Return the (x, y) coordinate for the center point of the cell that contains the specified text.  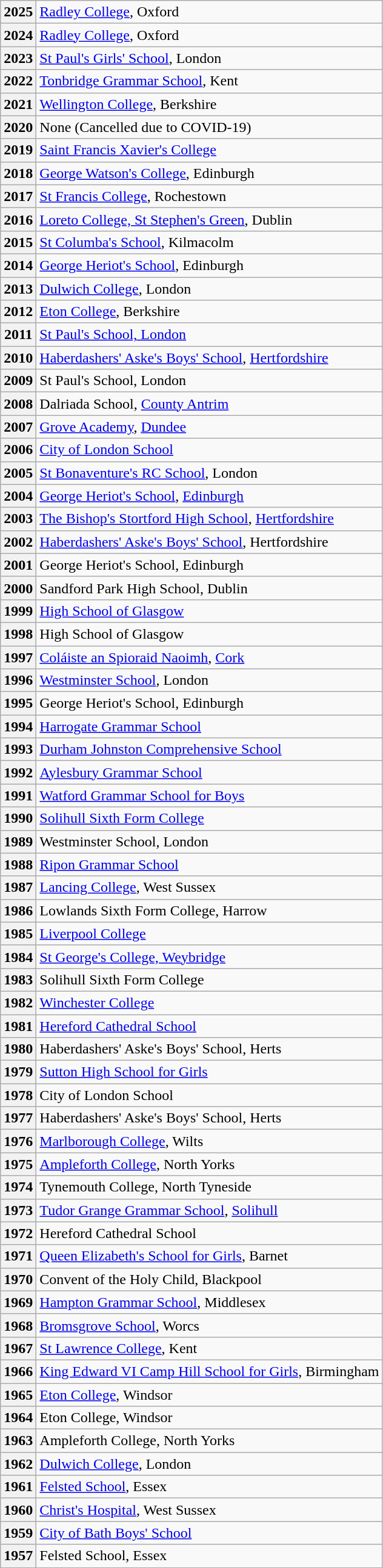
Convent of the Holy Child, Blackpool (210, 1279)
1982 (18, 1003)
2001 (18, 565)
2022 (18, 81)
2010 (18, 358)
Aylesbury Grammar School (210, 772)
Tudor Grange Grammar School, Solihull (210, 1210)
Loreto College, St Stephen's Green, Dublin (210, 219)
Christ's Hospital, West Sussex (210, 1510)
Durham Johnston Comprehensive School (210, 749)
1964 (18, 1418)
Queen Elizabeth's School for Girls, Barnet (210, 1256)
1993 (18, 749)
1989 (18, 842)
City of Bath Boys' School (210, 1533)
1968 (18, 1325)
1996 (18, 680)
2011 (18, 335)
2020 (18, 127)
Saint Francis Xavier's College (210, 150)
St Columba's School, Kilmacolm (210, 242)
St Lawrence College, Kent (210, 1348)
1981 (18, 1026)
1959 (18, 1533)
2015 (18, 242)
1978 (18, 1095)
King Edward VI Camp Hill School for Girls, Birmingham (210, 1371)
2009 (18, 381)
St Francis College, Rochestown (210, 196)
1972 (18, 1233)
1985 (18, 934)
1961 (18, 1487)
1966 (18, 1371)
Tonbridge Grammar School, Kent (210, 81)
1987 (18, 888)
2017 (18, 196)
1979 (18, 1072)
Marlborough College, Wilts (210, 1141)
1991 (18, 796)
Hampton Grammar School, Middlesex (210, 1302)
2007 (18, 427)
Tynemouth College, North Tyneside (210, 1187)
Lancing College, West Sussex (210, 888)
Harrogate Grammar School (210, 726)
1998 (18, 634)
St Paul's Girls' School, London (210, 58)
1995 (18, 703)
2008 (18, 404)
1963 (18, 1441)
2006 (18, 450)
Wellington College, Berkshire (210, 104)
St George's College, Weybridge (210, 957)
The Bishop's Stortford High School, Hertfordshire (210, 519)
2005 (18, 473)
1990 (18, 819)
2004 (18, 496)
1980 (18, 1049)
Winchester College (210, 1003)
Dalriada School, County Antrim (210, 404)
2024 (18, 35)
Bromsgrove School, Worcs (210, 1325)
1977 (18, 1118)
2014 (18, 265)
1971 (18, 1256)
1974 (18, 1187)
George Watson's College, Edinburgh (210, 173)
1986 (18, 911)
2021 (18, 104)
1970 (18, 1279)
1960 (18, 1510)
2016 (18, 219)
1962 (18, 1464)
1984 (18, 957)
2025 (18, 12)
2018 (18, 173)
1994 (18, 726)
2002 (18, 542)
1969 (18, 1302)
1999 (18, 611)
2000 (18, 588)
1965 (18, 1394)
Watford Grammar School for Boys (210, 796)
1957 (18, 1556)
Grove Academy, Dundee (210, 427)
Eton College, Berkshire (210, 312)
1967 (18, 1348)
Ripon Grammar School (210, 865)
Lowlands Sixth Form College, Harrow (210, 911)
1988 (18, 865)
Sutton High School for Girls (210, 1072)
Coláiste an Spioraid Naoimh, Cork (210, 657)
2012 (18, 312)
Sandford Park High School, Dublin (210, 588)
1976 (18, 1141)
1992 (18, 772)
Liverpool College (210, 934)
1975 (18, 1164)
1983 (18, 980)
2019 (18, 150)
2003 (18, 519)
1997 (18, 657)
2023 (18, 58)
2013 (18, 289)
None (Cancelled due to COVID-19) (210, 127)
1973 (18, 1210)
St Bonaventure's RC School, London (210, 473)
